From the cell containing the given text, extract its center point as [x, y] coordinate. 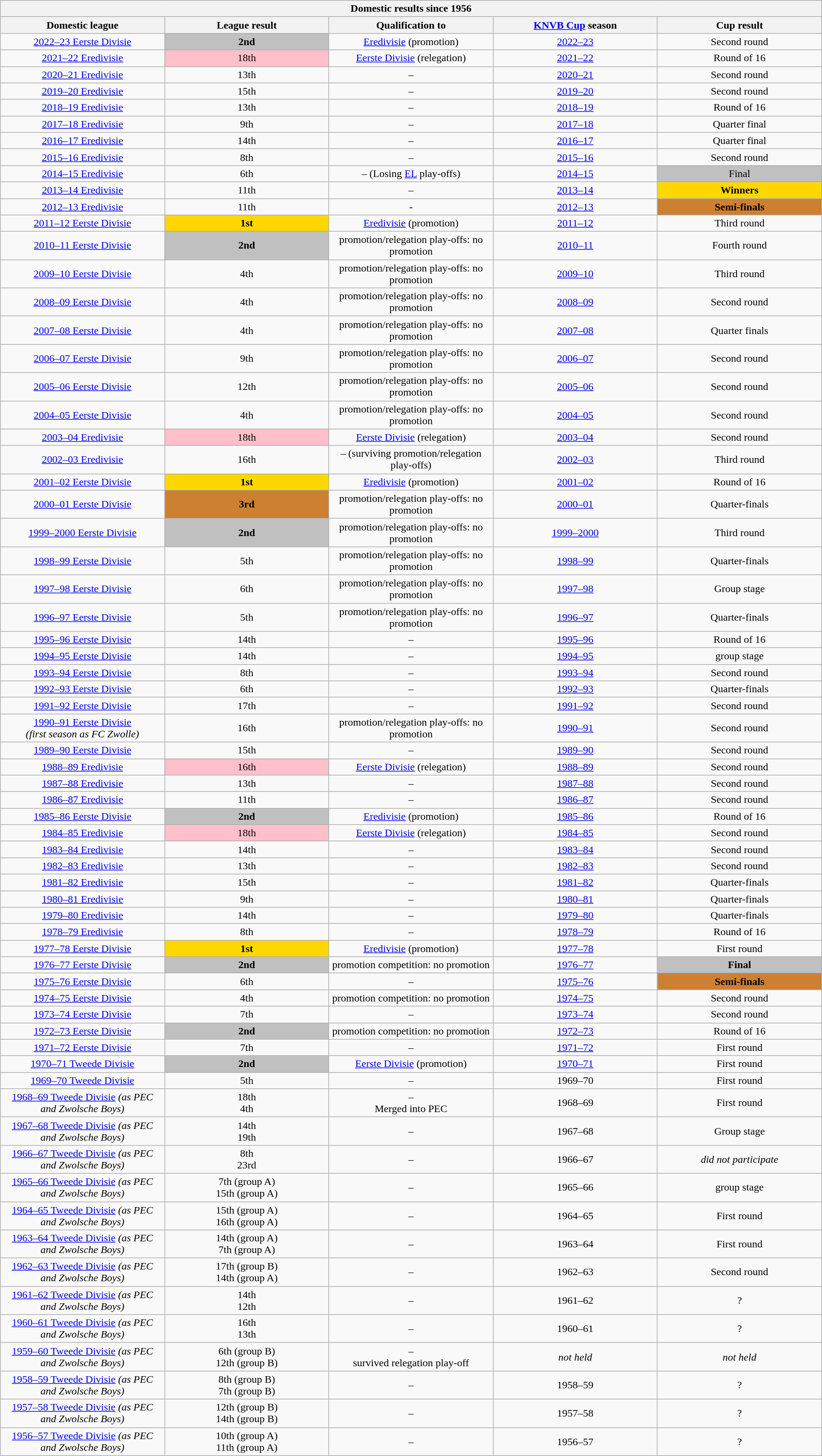
2002–03 [575, 460]
– (surviving promotion/relegation play-offs) [411, 460]
1971–72 [575, 1047]
1998–99 Eerste Divisie [82, 560]
1982–83 Eredivisie [82, 866]
2006–07 Eerste Divisie [82, 358]
1965–66 [575, 1188]
8th 23rd [247, 1159]
2017–18 [575, 124]
1986–87 Eredivisie [82, 800]
1978–79 Eredivisie [82, 932]
1996–97 [575, 617]
1989–90 [575, 750]
1993–94 Eerste Divisie [82, 673]
14th 12th [247, 1300]
7th (group A) 15th (group A) [247, 1188]
1995–96 [575, 640]
2002–03 Eredivisie [82, 460]
1970–71 [575, 1064]
1970–71 Tweede Divisie [82, 1064]
– survived relegation play-off [411, 1357]
2001–02 [575, 482]
2021–22 [575, 58]
1974–75 Eerste Divisie [82, 998]
2009–10 [575, 274]
1962–63 Tweede Divisie (as PEC and Zwolsche Boys) [82, 1273]
14th (group A) 7th (group A) [247, 1244]
1991–92 [575, 706]
15th (group A) 16th (group A) [247, 1215]
1969–70 [575, 1080]
2003–04 Eredivisie [82, 437]
2018–19 Eredivisie [82, 108]
1980–81 Eredivisie [82, 899]
Domestic results since 1956 [411, 9]
2016–17 Eredivisie [82, 141]
1980–81 [575, 899]
1971–72 Eerste Divisie [82, 1047]
1963–64 [575, 1244]
1966–67 [575, 1159]
1962–63 [575, 1273]
1956–57 [575, 1442]
1977–78 [575, 949]
2015–16 Eredivisie [82, 157]
10th (group A) 11th (group A) [247, 1442]
1972–73 [575, 1031]
1961–62 Tweede Divisie (as PEC and Zwolsche Boys) [82, 1300]
KNVB Cup season [575, 25]
1994–95 Eerste Divisie [82, 656]
2014–15 [575, 173]
2004–05 Eerste Divisie [82, 415]
2009–10 Eerste Divisie [82, 274]
Qualification to [411, 25]
8th (group B) 7th (group B) [247, 1385]
1989–90 Eerste Divisie [82, 750]
2010–11 [575, 245]
1996–97 Eerste Divisie [82, 617]
1990–91 Eerste Divisie (first season as FC Zwolle) [82, 728]
2012–13 [575, 207]
1967–68 Tweede Divisie (as PEC and Zwolsche Boys) [82, 1131]
12th (group B) 14th (group B) [247, 1413]
1997–98 [575, 589]
1978–79 [575, 932]
2019–20 [575, 91]
1999–2000 Eerste Divisie [82, 533]
1957–58 Tweede Divisie (as PEC and Zwolsche Boys) [82, 1413]
2020–21 [575, 75]
2006–07 [575, 358]
1968–69 [575, 1103]
2007–08 [575, 330]
1985–86 [575, 816]
1987–88 Eredivisie [82, 783]
2008–09 [575, 302]
1990–91 [575, 728]
Domestic league [82, 25]
2011–12 [575, 223]
2000–01 [575, 504]
1977–78 Eerste Divisie [82, 949]
2003–04 [575, 437]
17th (group B) 14th (group A) [247, 1273]
2016–17 [575, 141]
2008–09 Eerste Divisie [82, 302]
2014–15 Eredivisie [82, 173]
2012–13 Eredivisie [82, 207]
1998–99 [575, 560]
Eerste Divisie (promotion) [411, 1064]
12th [247, 387]
1969–70 Tweede Divisie [82, 1080]
1987–88 [575, 783]
1968–69 Tweede Divisie (as PEC and Zwolsche Boys) [82, 1103]
2007–08 Eerste Divisie [82, 330]
1985–86 Eerste Divisie [82, 816]
1972–73 Eerste Divisie [82, 1031]
2011–12 Eerste Divisie [82, 223]
1975–76 Eerste Divisie [82, 982]
2019–20 Eredivisie [82, 91]
League result [247, 25]
Fourth round [740, 245]
1967–68 [575, 1131]
Quarter finals [740, 330]
14th 19th [247, 1131]
2017–18 Eredivisie [82, 124]
2005–06 [575, 387]
2022–23 Eerste Divisie [82, 42]
1973–74 Eerste Divisie [82, 1014]
16th 13th [247, 1329]
1960–61 [575, 1329]
did not participate [740, 1159]
18th 4th [247, 1103]
1997–98 Eerste Divisie [82, 589]
1976–77 Eerste Divisie [82, 965]
2020–21 Eredivisie [82, 75]
2010–11 Eerste Divisie [82, 245]
1982–83 [575, 866]
1983–84 [575, 849]
1984–85 [575, 833]
17th [247, 706]
1965–66 Tweede Divisie (as PEC and Zwolsche Boys) [82, 1188]
1992–93 [575, 689]
3rd [247, 504]
2004–05 [575, 415]
2013–14 Eredivisie [82, 190]
1981–82 [575, 882]
1981–82 Eredivisie [82, 882]
1992–93 Eerste Divisie [82, 689]
2015–16 [575, 157]
Winners [740, 190]
2021–22 Eredivisie [82, 58]
1960–61 Tweede Divisie (as PEC and Zwolsche Boys) [82, 1329]
2022–23 [575, 42]
1963–64 Tweede Divisie (as PEC and Zwolsche Boys) [82, 1244]
2013–14 [575, 190]
1988–89 Eredivisie [82, 767]
– (Losing EL play-offs) [411, 173]
1986–87 [575, 800]
1957–58 [575, 1413]
2005–06 Eerste Divisie [82, 387]
1964–65 [575, 1215]
1993–94 [575, 673]
1958–59 Tweede Divisie (as PEC and Zwolsche Boys) [82, 1385]
1961–62 [575, 1300]
1975–76 [575, 982]
1973–74 [575, 1014]
1979–80 Eredivisie [82, 916]
1991–92 Eerste Divisie [82, 706]
1994–95 [575, 656]
1956–57 Tweede Divisie (as PEC and Zwolsche Boys) [82, 1442]
1959–60 Tweede Divisie (as PEC and Zwolsche Boys) [82, 1357]
1984–85 Eredivisie [82, 833]
2000–01 Eerste Divisie [82, 504]
1983–84 Eredivisie [82, 849]
Cup result [740, 25]
2001–02 Eerste Divisie [82, 482]
1979–80 [575, 916]
6th (group B) 12th (group B) [247, 1357]
2018–19 [575, 108]
1964–65 Tweede Divisie (as PEC and Zwolsche Boys) [82, 1215]
1995–96 Eerste Divisie [82, 640]
1976–77 [575, 965]
1999–2000 [575, 533]
1974–75 [575, 998]
– Merged into PEC [411, 1103]
1958–59 [575, 1385]
- [411, 207]
1988–89 [575, 767]
1966–67 Tweede Divisie (as PEC and Zwolsche Boys) [82, 1159]
